Identify which cell holds the provided text, then report its (X, Y) central coordinate. 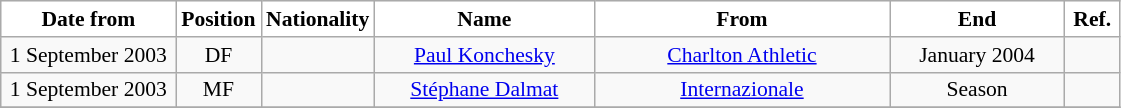
Stéphane Dalmat (484, 90)
Ref. (1092, 19)
Nationality (318, 19)
Charlton Athletic (742, 55)
Internazionale (742, 90)
From (742, 19)
January 2004 (978, 55)
Paul Konchesky (484, 55)
Season (978, 90)
MF (218, 90)
DF (218, 55)
End (978, 19)
Name (484, 19)
Position (218, 19)
Date from (88, 19)
